Scan for the cell matching the given text and deliver its [X, Y] coordinate at center. 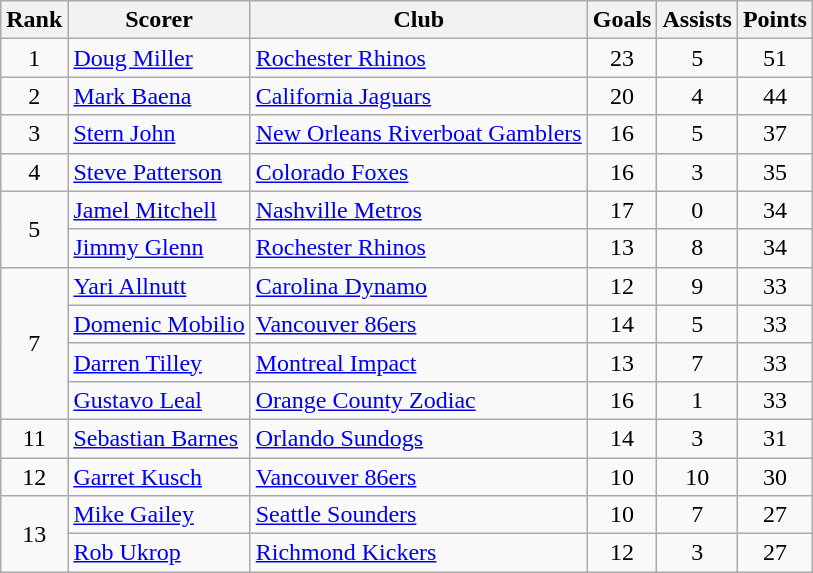
Richmond Kickers [418, 553]
Colorado Foxes [418, 172]
New Orleans Riverboat Gamblers [418, 134]
Jamel Mitchell [159, 210]
23 [622, 58]
Nashville Metros [418, 210]
35 [774, 172]
Club [418, 20]
Assists [697, 20]
Points [774, 20]
Sebastian Barnes [159, 438]
Yari Allnutt [159, 286]
Montreal Impact [418, 362]
Carolina Dynamo [418, 286]
Domenic Mobilio [159, 324]
Doug Miller [159, 58]
Steve Patterson [159, 172]
Gustavo Leal [159, 400]
31 [774, 438]
8 [697, 248]
Mike Gailey [159, 515]
44 [774, 96]
11 [34, 438]
Darren Tilley [159, 362]
Scorer [159, 20]
Jimmy Glenn [159, 248]
17 [622, 210]
Garret Kusch [159, 477]
Orange County Zodiac [418, 400]
California Jaguars [418, 96]
51 [774, 58]
37 [774, 134]
Rank [34, 20]
0 [697, 210]
Stern John [159, 134]
20 [622, 96]
Rob Ukrop [159, 553]
Goals [622, 20]
Orlando Sundogs [418, 438]
9 [697, 286]
30 [774, 477]
2 [34, 96]
Mark Baena [159, 96]
Seattle Sounders [418, 515]
